Determine the [X, Y] coordinate at the center of the cell enclosing the given text.  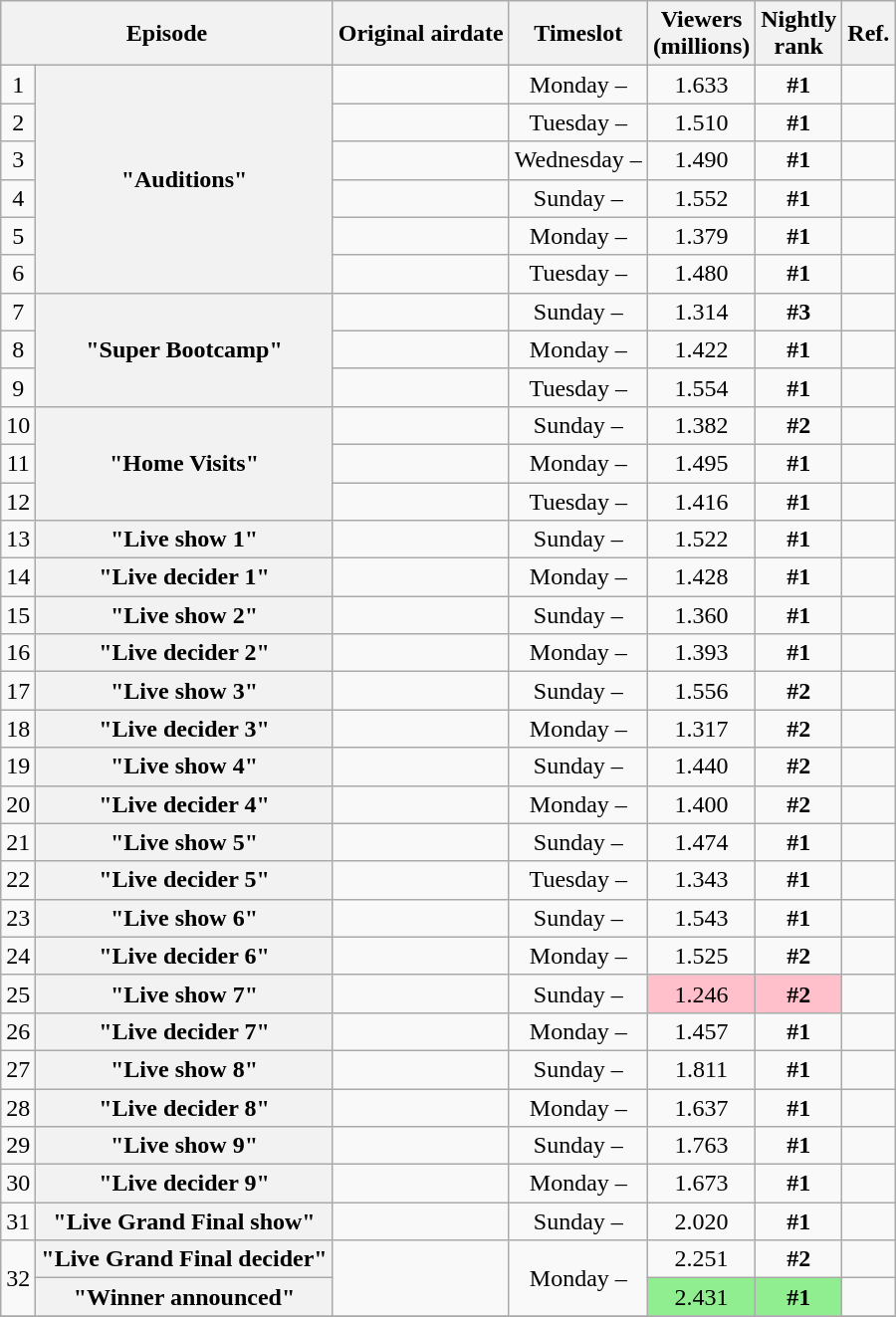
1.510 [701, 122]
10 [18, 425]
13 [18, 540]
6 [18, 274]
1.382 [701, 425]
Viewers(millions) [701, 34]
14 [18, 577]
1.525 [701, 956]
Wednesday – [577, 160]
16 [18, 653]
1.637 [701, 1108]
22 [18, 880]
"Super Bootcamp" [184, 349]
2.020 [701, 1221]
"Live show 6" [184, 918]
15 [18, 615]
5 [18, 236]
1.552 [701, 198]
1.490 [701, 160]
"Live decider 8" [184, 1108]
1.522 [701, 540]
"Live decider 4" [184, 804]
"Live show 3" [184, 691]
28 [18, 1108]
1.400 [701, 804]
1.673 [701, 1184]
7 [18, 312]
"Live show 5" [184, 842]
4 [18, 198]
"Winner announced" [184, 1297]
1.314 [701, 312]
11 [18, 463]
30 [18, 1184]
1.763 [701, 1146]
24 [18, 956]
27 [18, 1069]
Nightlyrank [798, 34]
20 [18, 804]
19 [18, 767]
Original airdate [420, 34]
1.811 [701, 1069]
"Live Grand Final show" [184, 1221]
29 [18, 1146]
21 [18, 842]
"Auditions" [184, 179]
"Live show 2" [184, 615]
"Live decider 6" [184, 956]
9 [18, 387]
"Live decider 7" [184, 1031]
1.422 [701, 349]
2.431 [701, 1297]
1.360 [701, 615]
"Live Grand Final decider" [184, 1259]
1.633 [701, 85]
1.480 [701, 274]
Ref. [868, 34]
1.416 [701, 501]
8 [18, 349]
1 [18, 85]
1.543 [701, 918]
31 [18, 1221]
1.317 [701, 729]
1.393 [701, 653]
"Live decider 5" [184, 880]
1.428 [701, 577]
"Live show 4" [184, 767]
23 [18, 918]
"Live show 8" [184, 1069]
1.343 [701, 880]
18 [18, 729]
17 [18, 691]
25 [18, 993]
1.457 [701, 1031]
1.246 [701, 993]
"Live show 9" [184, 1146]
1.495 [701, 463]
2.251 [701, 1259]
Timeslot [577, 34]
3 [18, 160]
2 [18, 122]
32 [18, 1278]
1.474 [701, 842]
"Live show 7" [184, 993]
26 [18, 1031]
"Live decider 9" [184, 1184]
#3 [798, 312]
1.440 [701, 767]
1.554 [701, 387]
"Live decider 3" [184, 729]
12 [18, 501]
1.379 [701, 236]
"Live show 1" [184, 540]
Episode [167, 34]
"Live decider 2" [184, 653]
"Live decider 1" [184, 577]
1.556 [701, 691]
"Home Visits" [184, 463]
